Locate the cell with the specified text and output its [X, Y] center coordinate. 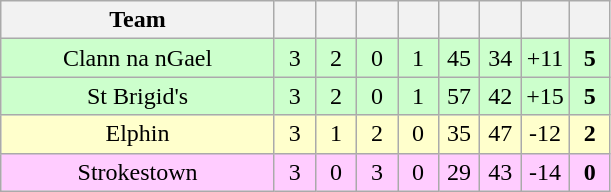
-14 [546, 172]
45 [460, 58]
St Brigid's [138, 96]
Strokestown [138, 172]
Clann na nGael [138, 58]
29 [460, 172]
34 [500, 58]
+11 [546, 58]
47 [500, 134]
Elphin [138, 134]
42 [500, 96]
Team [138, 20]
+15 [546, 96]
35 [460, 134]
43 [500, 172]
-12 [546, 134]
57 [460, 96]
